For the text-containing cell, return its midpoint in (X, Y) coordinate format. 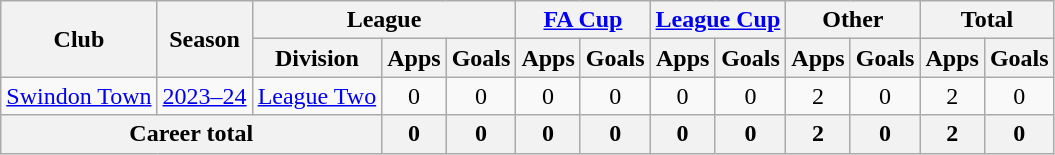
Club (79, 39)
FA Cup (583, 20)
League Cup (718, 20)
Division (317, 58)
Total (987, 20)
Swindon Town (79, 96)
Season (204, 39)
League (384, 20)
Other (853, 20)
2023–24 (204, 96)
League Two (317, 96)
Career total (192, 134)
